Pinpoint the cell where the given text exists, returning its [X, Y] midpoint coordinate. 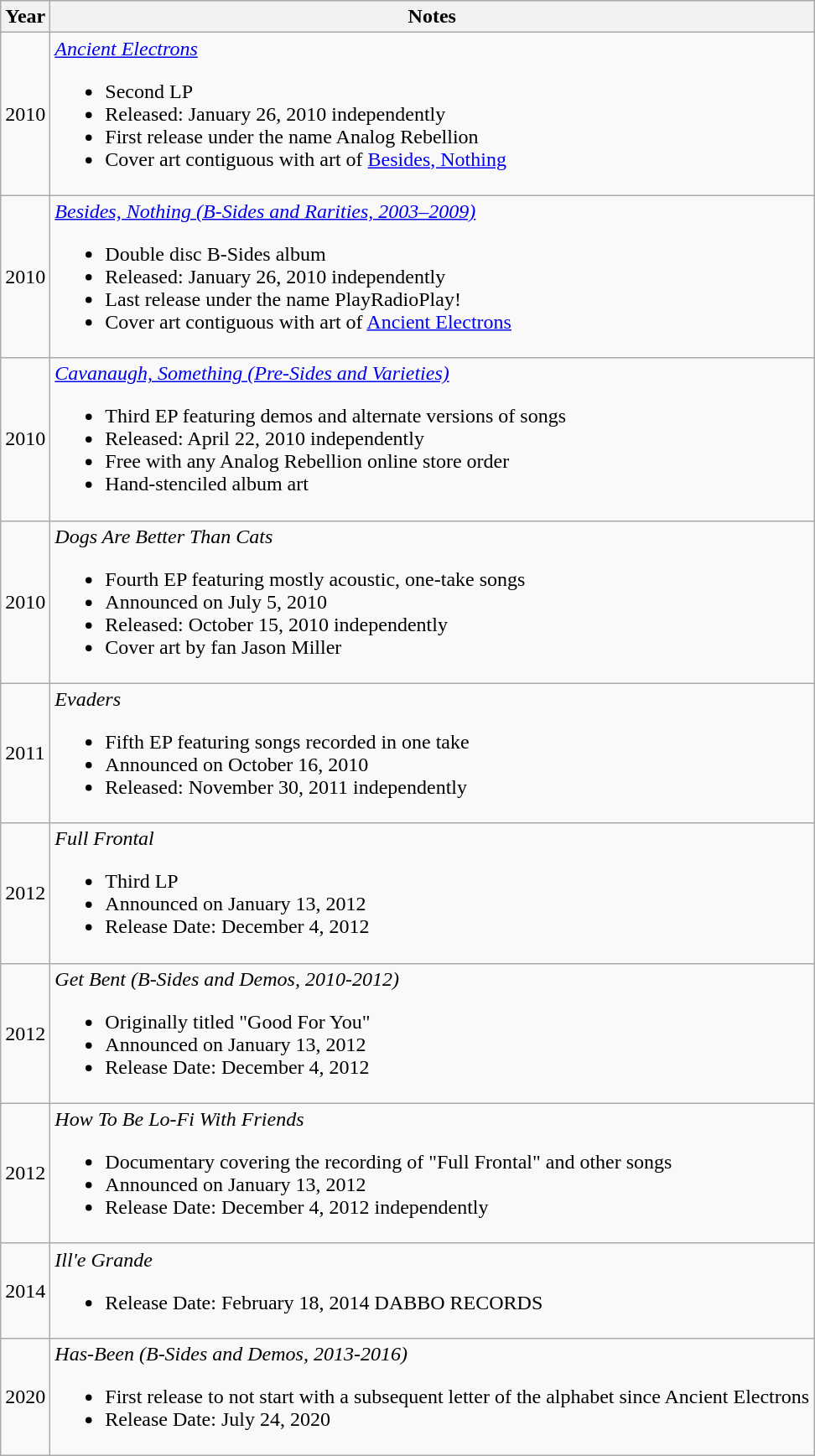
EvadersFifth EP featuring songs recorded in one takeAnnounced on October 16, 2010Released: November 30, 2011 independently [433, 753]
Ill'e GrandeRelease Date: February 18, 2014 DABBO RECORDS [433, 1291]
2011 [25, 753]
2014 [25, 1291]
Year [25, 17]
Full FrontalThird LPAnnounced on January 13, 2012Release Date: December 4, 2012 [433, 894]
Get Bent (B-Sides and Demos, 2010-2012)Originally titled "Good For You"Announced on January 13, 2012Release Date: December 4, 2012 [433, 1033]
2020 [25, 1396]
Notes [433, 17]
